Determine the (X, Y) coordinate at the center of the cell enclosing the given text.  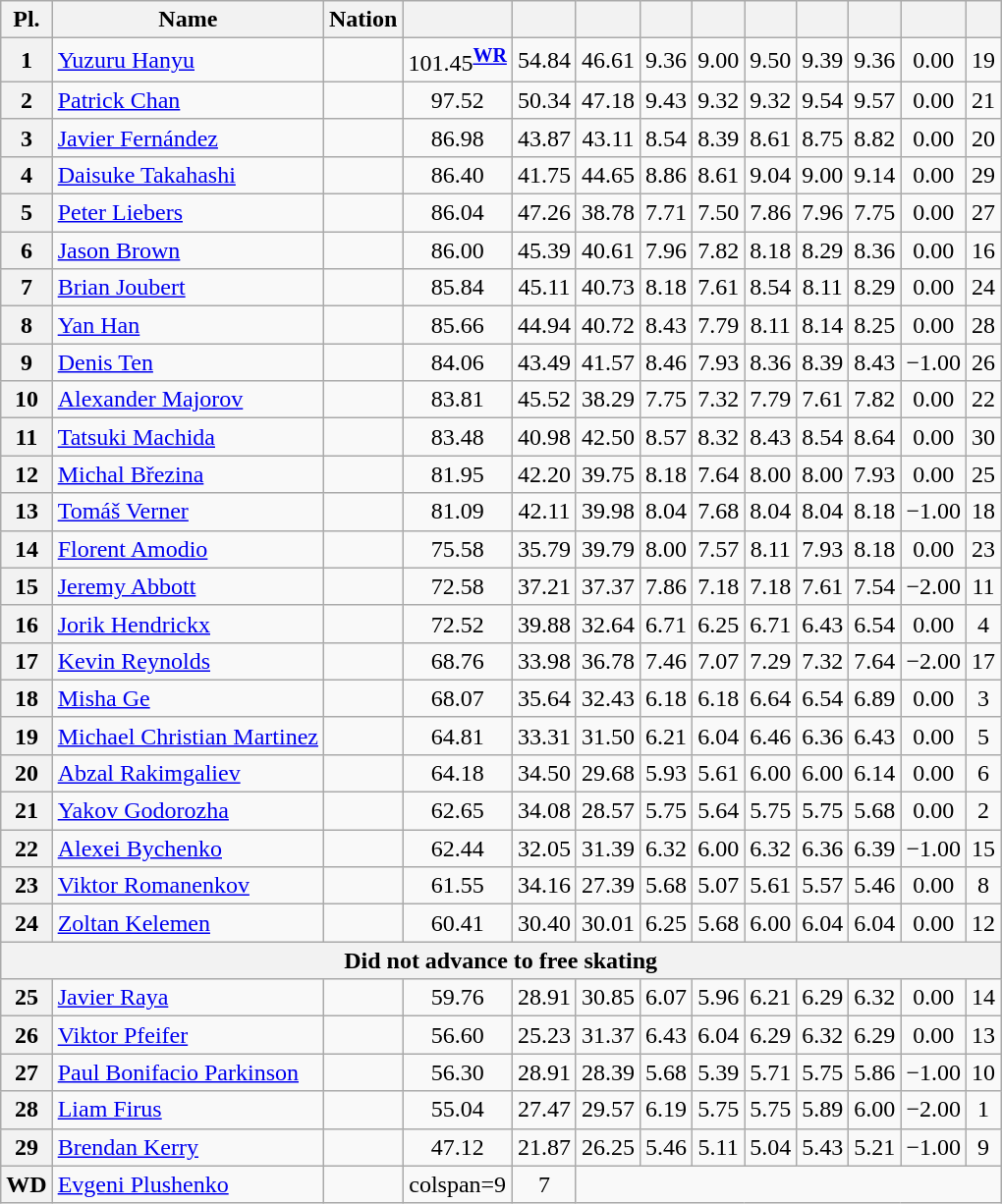
45.52 (544, 400)
9.57 (874, 100)
83.81 (458, 400)
9.39 (823, 61)
5.04 (770, 1147)
9.54 (823, 100)
5.43 (823, 1147)
Zoltan Kelemen (188, 923)
5.21 (874, 1147)
60.41 (458, 923)
5.39 (719, 1072)
Patrick Chan (188, 100)
41.57 (607, 362)
40.98 (544, 437)
50.34 (544, 100)
43.11 (607, 137)
Yan Han (188, 325)
29.68 (607, 773)
35.79 (544, 549)
6.07 (666, 998)
59.76 (458, 998)
31.37 (607, 1035)
28.39 (607, 1072)
9.04 (770, 175)
56.60 (458, 1035)
34.08 (544, 811)
8.75 (823, 137)
30.01 (607, 923)
Nation (362, 20)
5.86 (874, 1072)
86.98 (458, 137)
33.31 (544, 736)
32.43 (607, 698)
7.29 (770, 661)
62.65 (458, 811)
75.58 (458, 549)
28.57 (607, 811)
55.04 (458, 1110)
85.66 (458, 325)
81.09 (458, 512)
5.57 (823, 886)
27.47 (544, 1110)
Daisuke Takahashi (188, 175)
97.52 (458, 100)
35.64 (544, 698)
5.96 (719, 998)
7.46 (666, 661)
85.84 (458, 288)
5.71 (770, 1072)
62.44 (458, 848)
Yakov Godorozha (188, 811)
5.93 (666, 773)
7.71 (666, 213)
45.11 (544, 288)
WD (27, 1184)
40.61 (607, 250)
Michal Březina (188, 474)
5.07 (719, 886)
Jason Brown (188, 250)
83.48 (458, 437)
8.46 (666, 362)
72.52 (458, 624)
9.43 (666, 100)
54.84 (544, 61)
6.89 (874, 698)
39.75 (607, 474)
68.76 (458, 661)
5.64 (719, 811)
43.87 (544, 137)
39.79 (607, 549)
6.14 (874, 773)
42.20 (544, 474)
40.73 (607, 288)
Jeremy Abbott (188, 586)
6.64 (770, 698)
Name (188, 20)
7.50 (719, 213)
Kevin Reynolds (188, 661)
7.54 (874, 586)
8.32 (719, 437)
Did not advance to free skating (501, 960)
64.18 (458, 773)
42.50 (607, 437)
29.57 (607, 1110)
5.11 (719, 1147)
Javier Fernández (188, 137)
colspan=9 (458, 1184)
6.46 (770, 736)
68.07 (458, 698)
30 (982, 437)
Jorik Hendrickx (188, 624)
32.05 (544, 848)
Javier Raya (188, 998)
8.64 (874, 437)
101.45WR (458, 61)
72.58 (458, 586)
84.06 (458, 362)
47.18 (607, 100)
Denis Ten (188, 362)
Evgeni Plushenko (188, 1184)
Michael Christian Martinez (188, 736)
37.37 (607, 586)
39.88 (544, 624)
Misha Ge (188, 698)
31.39 (607, 848)
Tatsuki Machida (188, 437)
9.14 (874, 175)
Brian Joubert (188, 288)
86.00 (458, 250)
33.98 (544, 661)
46.61 (607, 61)
34.50 (544, 773)
7.68 (719, 512)
30.40 (544, 923)
7.57 (719, 549)
Alexei Bychenko (188, 848)
Yuzuru Hanyu (188, 61)
44.94 (544, 325)
86.04 (458, 213)
41.75 (544, 175)
Brendan Kerry (188, 1147)
38.78 (607, 213)
43.49 (544, 362)
21.87 (544, 1147)
38.29 (607, 400)
81.95 (458, 474)
30.85 (607, 998)
Peter Liebers (188, 213)
26.25 (607, 1147)
8.25 (874, 325)
86.40 (458, 175)
47.12 (458, 1147)
37.21 (544, 586)
7.07 (719, 661)
5.89 (823, 1110)
44.65 (607, 175)
6.39 (874, 848)
31.50 (607, 736)
Pl. (27, 20)
Paul Bonifacio Parkinson (188, 1072)
6.19 (666, 1110)
8.14 (823, 325)
32.64 (607, 624)
36.78 (607, 661)
64.81 (458, 736)
34.16 (544, 886)
61.55 (458, 886)
8.82 (874, 137)
27.39 (607, 886)
39.98 (607, 512)
40.72 (607, 325)
8.86 (666, 175)
Viktor Romanenkov (188, 886)
Viktor Pfeifer (188, 1035)
9.50 (770, 61)
25.23 (544, 1035)
Alexander Majorov (188, 400)
Abzal Rakimgaliev (188, 773)
56.30 (458, 1072)
8.57 (666, 437)
45.39 (544, 250)
Tomáš Verner (188, 512)
47.26 (544, 213)
Liam Firus (188, 1110)
Florent Amodio (188, 549)
42.11 (544, 512)
